Provide the [x, y] coordinate of the cell's center where the given text is located.  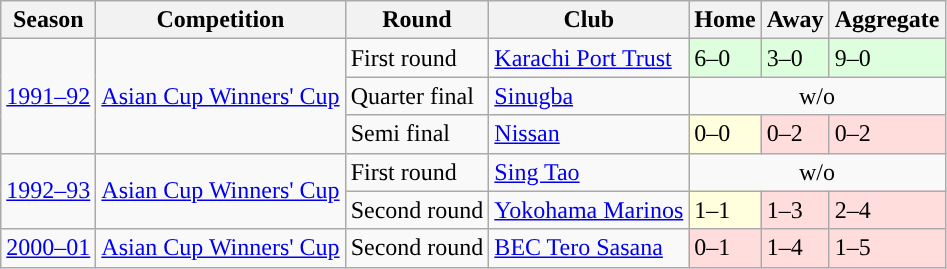
Karachi Port Trust [589, 58]
6–0 [725, 58]
Away [795, 20]
1–4 [795, 248]
BEC Tero Sasana [589, 248]
1991–92 [48, 96]
1992–93 [48, 191]
1–1 [725, 210]
0–1 [725, 248]
Nissan [589, 134]
Home [725, 20]
2–4 [887, 210]
Season [48, 20]
1–3 [795, 210]
Quarter final [417, 96]
3–0 [795, 58]
Semi final [417, 134]
Competition [220, 20]
Sinugba [589, 96]
Round [417, 20]
1–5 [887, 248]
9–0 [887, 58]
2000–01 [48, 248]
Club [589, 20]
0–0 [725, 134]
Aggregate [887, 20]
Yokohama Marinos [589, 210]
Sing Tao [589, 172]
